Return [X, Y] of the center of cell containing provided text 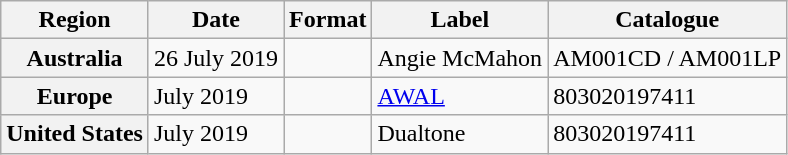
AWAL [460, 96]
AM001CD / AM001LP [668, 58]
26 July 2019 [216, 58]
Angie McMahon [460, 58]
Catalogue [668, 20]
Format [328, 20]
Europe [75, 96]
Label [460, 20]
Dualtone [460, 134]
Region [75, 20]
Date [216, 20]
Australia [75, 58]
United States [75, 134]
